Pinpoint the cell where the given text exists, returning its [X, Y] midpoint coordinate. 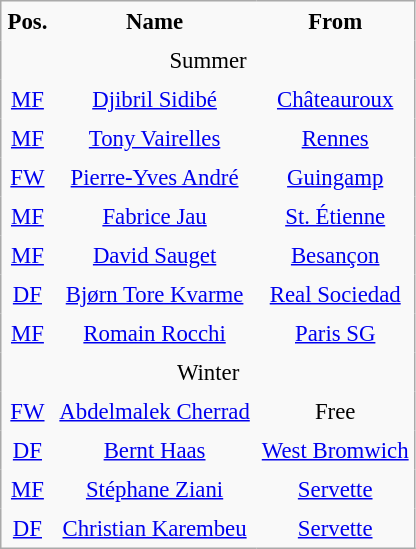
Real Sociedad [336, 294]
Name [154, 21]
West Bromwich [336, 450]
Châteauroux [336, 100]
Djibril Sidibé [154, 100]
Pierre-Yves André [154, 178]
St. Étienne [336, 216]
Romain Rocchi [154, 334]
Free [336, 412]
Rennes [336, 138]
From [336, 21]
Pos. [28, 21]
Paris SG [336, 334]
Abdelmalek Cherrad [154, 412]
Summer [208, 60]
Bernt Haas [154, 450]
Christian Karembeu [154, 529]
Stéphane Ziani [154, 490]
Winter [208, 372]
Besançon [336, 256]
Tony Vairelles [154, 138]
Bjørn Tore Kvarme [154, 294]
David Sauget [154, 256]
Guingamp [336, 178]
Fabrice Jau [154, 216]
